For the text-containing cell, return its midpoint in [x, y] coordinate format. 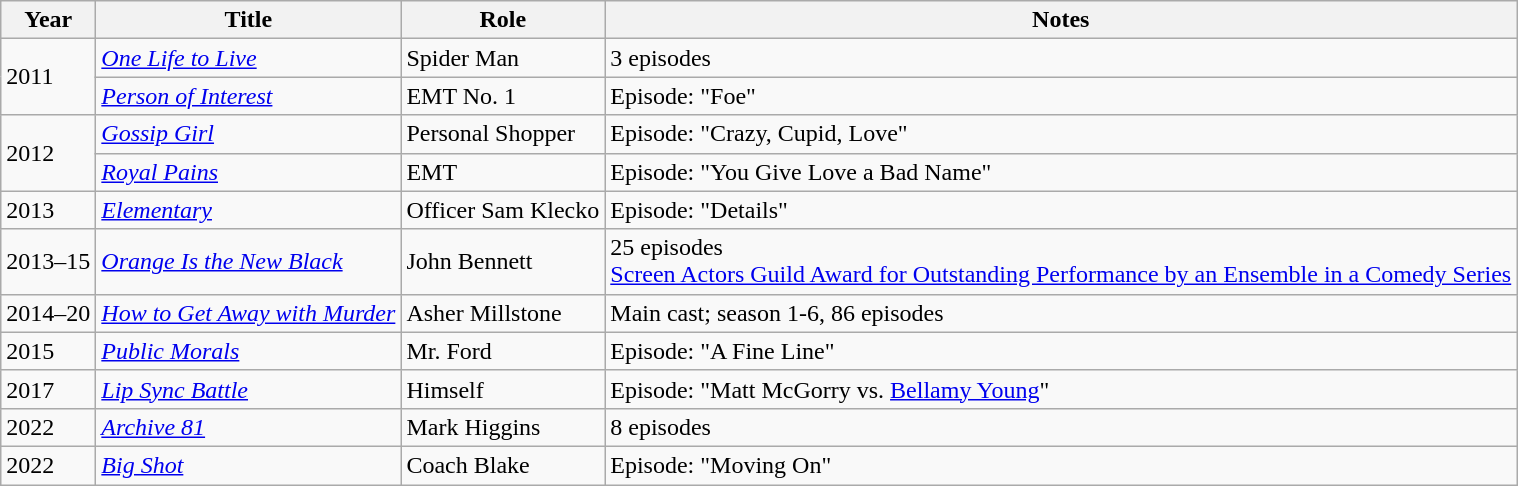
2014–20 [48, 313]
Archive 81 [248, 427]
Himself [503, 389]
Elementary [248, 210]
Big Shot [248, 465]
Year [48, 20]
Episode: "A Fine Line" [1061, 351]
8 episodes [1061, 427]
Gossip Girl [248, 134]
Coach Blake [503, 465]
Asher Millstone [503, 313]
Officer Sam Klecko [503, 210]
2017 [48, 389]
One Life to Live [248, 58]
Episode: "Matt McGorry vs. Bellamy Young" [1061, 389]
Person of Interest [248, 96]
3 episodes [1061, 58]
Spider Man [503, 58]
2015 [48, 351]
How to Get Away with Murder [248, 313]
Mark Higgins [503, 427]
Title [248, 20]
Episode: "Moving On" [1061, 465]
25 episodesScreen Actors Guild Award for Outstanding Performance by an Ensemble in a Comedy Series [1061, 262]
Mr. Ford [503, 351]
Main cast; season 1-6, 86 episodes [1061, 313]
2013 [48, 210]
Royal Pains [248, 172]
EMT No. 1 [503, 96]
EMT [503, 172]
2013–15 [48, 262]
Episode: "You Give Love a Bad Name" [1061, 172]
Lip Sync Battle [248, 389]
Orange Is the New Black [248, 262]
Episode: "Details" [1061, 210]
2011 [48, 77]
2012 [48, 153]
Role [503, 20]
Episode: "Crazy, Cupid, Love" [1061, 134]
Personal Shopper [503, 134]
Notes [1061, 20]
Public Morals [248, 351]
Episode: "Foe" [1061, 96]
John Bennett [503, 262]
